Return the [x, y] coordinate for the center point of the cell that contains the specified text.  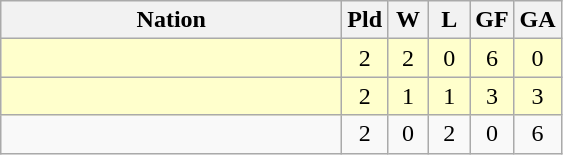
Pld [365, 20]
L [450, 20]
GF [492, 20]
W [408, 20]
Nation [172, 20]
GA [538, 20]
